Return [X, Y] of the center of cell containing provided text 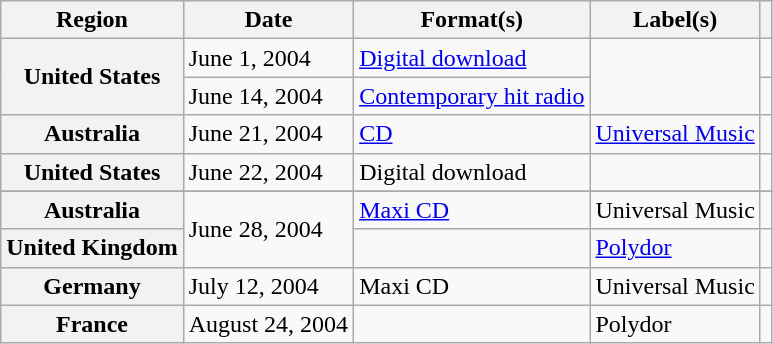
Germany [92, 286]
June 1, 2004 [268, 58]
Format(s) [472, 20]
Date [268, 20]
June 28, 2004 [268, 229]
Label(s) [675, 20]
United Kingdom [92, 248]
CD [472, 134]
August 24, 2004 [268, 324]
June 21, 2004 [268, 134]
France [92, 324]
Region [92, 20]
July 12, 2004 [268, 286]
Contemporary hit radio [472, 96]
June 22, 2004 [268, 172]
June 14, 2004 [268, 96]
